Scan for the cell matching the given text and deliver its [X, Y] coordinate at center. 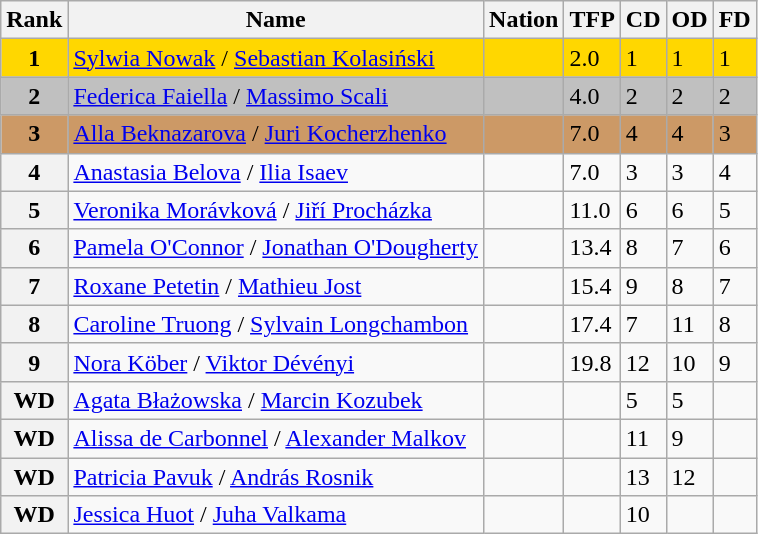
2.0 [592, 58]
CD [643, 20]
Nation [524, 20]
Sylwia Nowak / Sebastian Kolasiński [276, 58]
OD [690, 20]
19.8 [592, 362]
17.4 [592, 324]
Patricia Pavuk / András Rosnik [276, 477]
Federica Faiella / Massimo Scali [276, 96]
Jessica Huot / Juha Valkama [276, 515]
15.4 [592, 286]
13.4 [592, 248]
Caroline Truong / Sylvain Longchambon [276, 324]
Nora Köber / Viktor Dévényi [276, 362]
4.0 [592, 96]
FD [734, 20]
13 [643, 477]
Anastasia Belova / Ilia Isaev [276, 172]
Alla Beknazarova / Juri Kocherzhenko [276, 134]
Veronika Morávková / Jiří Procházka [276, 210]
Roxane Petetin / Mathieu Jost [276, 286]
11.0 [592, 210]
Rank [34, 20]
TFP [592, 20]
Alissa de Carbonnel / Alexander Malkov [276, 438]
Pamela O'Connor / Jonathan O'Dougherty [276, 248]
Name [276, 20]
Agata Błażowska / Marcin Kozubek [276, 400]
